For the text-containing cell, return its midpoint in (X, Y) coordinate format. 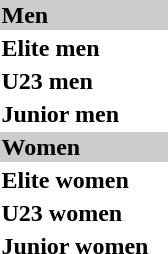
U23 women (75, 213)
Elite women (75, 180)
Women (84, 147)
Elite men (75, 48)
U23 men (75, 81)
Men (84, 15)
Junior men (75, 114)
